Scan for the cell matching the given text and deliver its (X, Y) coordinate at center. 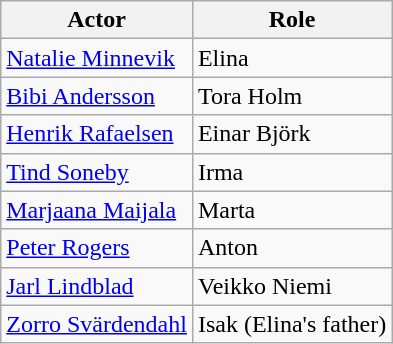
Jarl Lindblad (97, 286)
Bibi Andersson (97, 96)
Tind Soneby (97, 172)
Marta (292, 210)
Anton (292, 248)
Henrik Rafaelsen (97, 134)
Actor (97, 20)
Marjaana Maijala (97, 210)
Isak (Elina's father) (292, 324)
Zorro Svärdendahl (97, 324)
Elina (292, 58)
Peter Rogers (97, 248)
Role (292, 20)
Tora Holm (292, 96)
Natalie Minnevik (97, 58)
Irma (292, 172)
Veikko Niemi (292, 286)
Einar Björk (292, 134)
